Pinpoint the cell where the given text exists, returning its (X, Y) midpoint coordinate. 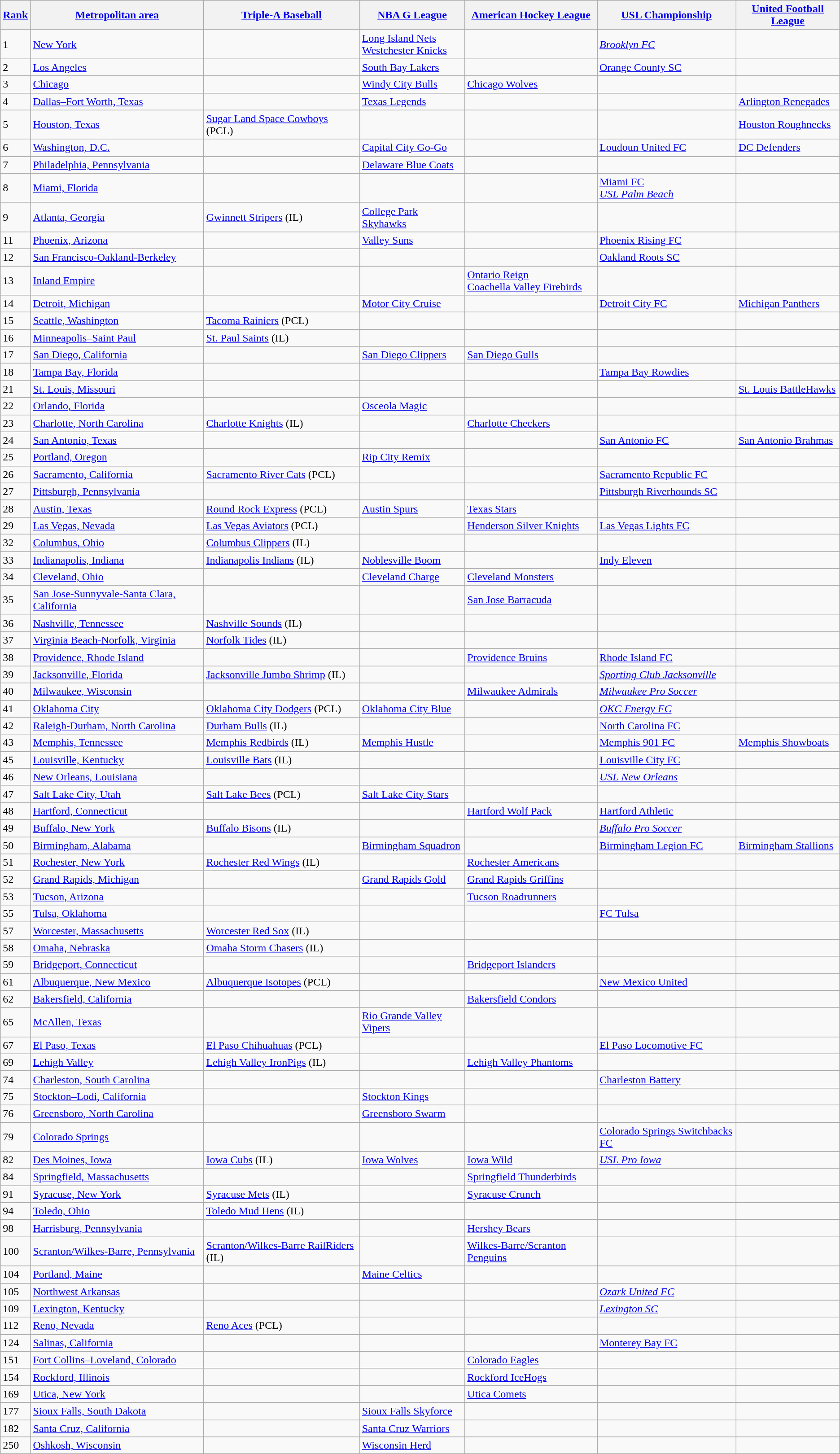
Sporting Club Jacksonville (666, 674)
Charleston Battery (666, 1079)
1 (15, 44)
Salt Lake Bees (PCL) (282, 794)
Charlotte, North Carolina (117, 423)
Chicago Wolves (531, 84)
Worcester, Massachusetts (117, 931)
Maine Celtics (412, 1274)
Portland, Oregon (117, 457)
Miami, Florida (117, 188)
Charleston, South Carolina (117, 1079)
Durham Bulls (IL) (282, 726)
Lehigh Valley Phantoms (531, 1062)
Chicago (117, 84)
FC Tulsa (666, 914)
55 (15, 914)
104 (15, 1274)
124 (15, 1343)
NBA G League (412, 15)
Memphis, Tennessee (117, 743)
Tampa Bay, Florida (117, 372)
Triple-A Baseball (282, 15)
Memphis 901 FC (666, 743)
Birmingham Stallions (788, 845)
St. Louis BattleHawks (788, 389)
42 (15, 726)
75 (15, 1096)
Greensboro Swarm (412, 1113)
San Antonio, Texas (117, 440)
39 (15, 674)
182 (15, 1428)
Northwest Arkansas (117, 1292)
28 (15, 508)
Louisville Bats (IL) (282, 760)
Colorado Springs Switchbacks FC (666, 1136)
San Diego Gulls (531, 355)
79 (15, 1136)
Fort Collins–Loveland, Colorado (117, 1360)
Memphis Hustle (412, 743)
47 (15, 794)
76 (15, 1113)
Austin Spurs (412, 508)
Ontario ReignCoachella Valley Firebirds (531, 280)
50 (15, 845)
Texas Legends (412, 101)
48 (15, 811)
Bakersfield Condors (531, 999)
37 (15, 640)
Ozark United FC (666, 1292)
Loudoun United FC (666, 148)
New Mexico United (666, 982)
Syracuse Crunch (531, 1194)
Seattle, Washington (117, 321)
Buffalo Bisons (IL) (282, 828)
Lehigh Valley IronPigs (IL) (282, 1062)
Reno, Nevada (117, 1326)
Milwaukee Admirals (531, 692)
46 (15, 777)
Indianapolis Indians (IL) (282, 560)
Bakersfield, California (117, 999)
100 (15, 1251)
43 (15, 743)
Miami FCUSL Palm Beach (666, 188)
3 (15, 84)
27 (15, 491)
Iowa Cubs (IL) (282, 1160)
Louisville, Kentucky (117, 760)
Detroit City FC (666, 304)
Harrisburg, Pennsylvania (117, 1228)
Los Angeles (117, 67)
Windy City Bulls (412, 84)
Rochester, New York (117, 863)
Cleveland, Ohio (117, 577)
112 (15, 1326)
Birmingham Legion FC (666, 845)
84 (15, 1177)
36 (15, 623)
105 (15, 1292)
Jacksonville, Florida (117, 674)
Atlanta, Georgia (117, 217)
USL New Orleans (666, 777)
61 (15, 982)
41 (15, 709)
Wilkes-Barre/Scranton Penguins (531, 1251)
91 (15, 1194)
22 (15, 406)
Scranton/Wilkes-Barre, Pennsylvania (117, 1251)
Colorado Eagles (531, 1360)
Toledo Mud Hens (IL) (282, 1211)
Wisconsin Herd (412, 1445)
35 (15, 600)
32 (15, 543)
Milwaukee, Wisconsin (117, 692)
Salt Lake City, Utah (117, 794)
Oklahoma City Blue (412, 709)
Rochester Red Wings (IL) (282, 863)
74 (15, 1079)
New York (117, 44)
14 (15, 304)
Las Vegas, Nevada (117, 526)
98 (15, 1228)
8 (15, 188)
Columbus Clippers (IL) (282, 543)
Rockford IceHogs (531, 1377)
San Antonio FC (666, 440)
Noblesville Boom (412, 560)
Birmingham, Alabama (117, 845)
Stockton–Lodi, California (117, 1096)
49 (15, 828)
Phoenix Rising FC (666, 240)
San Antonio Brahmas (788, 440)
El Paso Chihuahuas (PCL) (282, 1045)
Indianapolis, Indiana (117, 560)
Memphis Redbirds (IL) (282, 743)
St. Paul Saints (IL) (282, 338)
Omaha Storm Chasers (IL) (282, 948)
Sioux Falls Skyforce (412, 1411)
Providence Bruins (531, 657)
69 (15, 1062)
21 (15, 389)
San Jose Barracuda (531, 600)
Charlotte Knights (IL) (282, 423)
New Orleans, Louisiana (117, 777)
Oklahoma City Dodgers (PCL) (282, 709)
Omaha, Nebraska (117, 948)
Worcester Red Sox (IL) (282, 931)
52 (15, 880)
Phoenix, Arizona (117, 240)
Hartford Wolf Pack (531, 811)
Providence, Rhode Island (117, 657)
Oakland Roots SC (666, 257)
Pittsburgh Riverhounds SC (666, 491)
OKC Energy FC (666, 709)
23 (15, 423)
109 (15, 1309)
Albuquerque Isotopes (PCL) (282, 982)
Philadelphia, Pennsylvania (117, 165)
Las Vegas Lights FC (666, 526)
American Hockey League (531, 15)
67 (15, 1045)
62 (15, 999)
Bridgeport, Connecticut (117, 965)
25 (15, 457)
Hershey Bears (531, 1228)
St. Louis, Missouri (117, 389)
Houston, Texas (117, 125)
Columbus, Ohio (117, 543)
Indy Eleven (666, 560)
United Football League (788, 15)
Salinas, California (117, 1343)
Lexington, Kentucky (117, 1309)
Rochester Americans (531, 863)
26 (15, 474)
Reno Aces (PCL) (282, 1326)
59 (15, 965)
Sacramento, California (117, 474)
Valley Suns (412, 240)
Colorado Springs (117, 1136)
Round Rock Express (PCL) (282, 508)
Sioux Falls, South Dakota (117, 1411)
Santa Cruz, California (117, 1428)
Long Island NetsWestchester Knicks (412, 44)
Lexington SC (666, 1309)
Brooklyn FC (666, 44)
Rip City Remix (412, 457)
Springfield, Massachusetts (117, 1177)
Charlotte Checkers (531, 423)
Detroit, Michigan (117, 304)
57 (15, 931)
Greensboro, North Carolina (117, 1113)
12 (15, 257)
San Jose-Sunnyvale-Santa Clara, California (117, 600)
Hartford Athletic (666, 811)
Oklahoma City (117, 709)
177 (15, 1411)
7 (15, 165)
Salt Lake City Stars (412, 794)
38 (15, 657)
Syracuse, New York (117, 1194)
94 (15, 1211)
Tacoma Rainiers (PCL) (282, 321)
Inland Empire (117, 280)
Austin, Texas (117, 508)
Sugar Land Space Cowboys (PCL) (282, 125)
151 (15, 1360)
Portland, Maine (117, 1274)
Santa Cruz Warriors (412, 1428)
College Park Skyhawks (412, 217)
Henderson Silver Knights (531, 526)
Capital City Go-Go (412, 148)
Tulsa, Oklahoma (117, 914)
McAllen, Texas (117, 1022)
Tucson, Arizona (117, 897)
16 (15, 338)
Michigan Panthers (788, 304)
45 (15, 760)
250 (15, 1445)
Toledo, Ohio (117, 1211)
4 (15, 101)
Oshkosh, Wisconsin (117, 1445)
15 (15, 321)
Washington, D.C. (117, 148)
USL Pro Iowa (666, 1160)
53 (15, 897)
El Paso, Texas (117, 1045)
Iowa Wolves (412, 1160)
82 (15, 1160)
24 (15, 440)
Des Moines, Iowa (117, 1160)
Dallas–Fort Worth, Texas (117, 101)
Norfolk Tides (IL) (282, 640)
Raleigh-Durham, North Carolina (117, 726)
17 (15, 355)
Lehigh Valley (117, 1062)
Minneapolis–Saint Paul (117, 338)
Nashville, Tennessee (117, 623)
Cleveland Monsters (531, 577)
29 (15, 526)
Bridgeport Islanders (531, 965)
Las Vegas Aviators (PCL) (282, 526)
Scranton/Wilkes-Barre RailRiders (IL) (282, 1251)
58 (15, 948)
Orange County SC (666, 67)
Rank (15, 15)
169 (15, 1394)
Rhode Island FC (666, 657)
Cleveland Charge (412, 577)
18 (15, 372)
Gwinnett Stripers (IL) (282, 217)
65 (15, 1022)
Sacramento River Cats (PCL) (282, 474)
Delaware Blue Coats (412, 165)
9 (15, 217)
Stockton Kings (412, 1096)
Birmingham Squadron (412, 845)
Utica Comets (531, 1394)
South Bay Lakers (412, 67)
Sacramento Republic FC (666, 474)
2 (15, 67)
40 (15, 692)
Louisville City FC (666, 760)
33 (15, 560)
11 (15, 240)
Arlington Renegades (788, 101)
Motor City Cruise (412, 304)
Grand Rapids Gold (412, 880)
Rio Grande Valley Vipers (412, 1022)
El Paso Locomotive FC (666, 1045)
34 (15, 577)
154 (15, 1377)
San Francisco-Oakland-Berkeley (117, 257)
Grand Rapids Griffins (531, 880)
Buffalo, New York (117, 828)
DC Defenders (788, 148)
Grand Rapids, Michigan (117, 880)
Houston Roughnecks (788, 125)
Osceola Magic (412, 406)
Rockford, Illinois (117, 1377)
Nashville Sounds (IL) (282, 623)
Tucson Roadrunners (531, 897)
Pittsburgh, Pennsylvania (117, 491)
Albuquerque, New Mexico (117, 982)
5 (15, 125)
Iowa Wild (531, 1160)
Memphis Showboats (788, 743)
Buffalo Pro Soccer (666, 828)
Monterey Bay FC (666, 1343)
51 (15, 863)
13 (15, 280)
Orlando, Florida (117, 406)
Springfield Thunderbirds (531, 1177)
Texas Stars (531, 508)
6 (15, 148)
Utica, New York (117, 1394)
Jacksonville Jumbo Shrimp (IL) (282, 674)
USL Championship (666, 15)
San Diego Clippers (412, 355)
Hartford, Connecticut (117, 811)
Syracuse Mets (IL) (282, 1194)
Metropolitan area (117, 15)
Milwaukee Pro Soccer (666, 692)
Virginia Beach-Norfolk, Virginia (117, 640)
Tampa Bay Rowdies (666, 372)
San Diego, California (117, 355)
North Carolina FC (666, 726)
